Scan for the cell matching the given text and deliver its (x, y) coordinate at center. 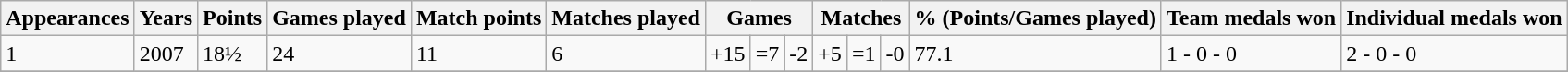
Games (759, 18)
=1 (864, 54)
2 - 0 - 0 (1454, 54)
Individual medals won (1454, 18)
Matches (861, 18)
Appearances (68, 18)
18½ (233, 54)
Team medals won (1251, 18)
77.1 (1035, 54)
6 (626, 54)
2007 (166, 54)
=7 (768, 54)
-2 (799, 54)
Years (166, 18)
11 (478, 54)
Games played (340, 18)
+15 (727, 54)
+5 (831, 54)
24 (340, 54)
% (Points/Games played) (1035, 18)
1 (68, 54)
-0 (895, 54)
Match points (478, 18)
Points (233, 18)
1 - 0 - 0 (1251, 54)
Matches played (626, 18)
